Return the (X, Y) coordinate for the center point of the cell that contains the specified text.  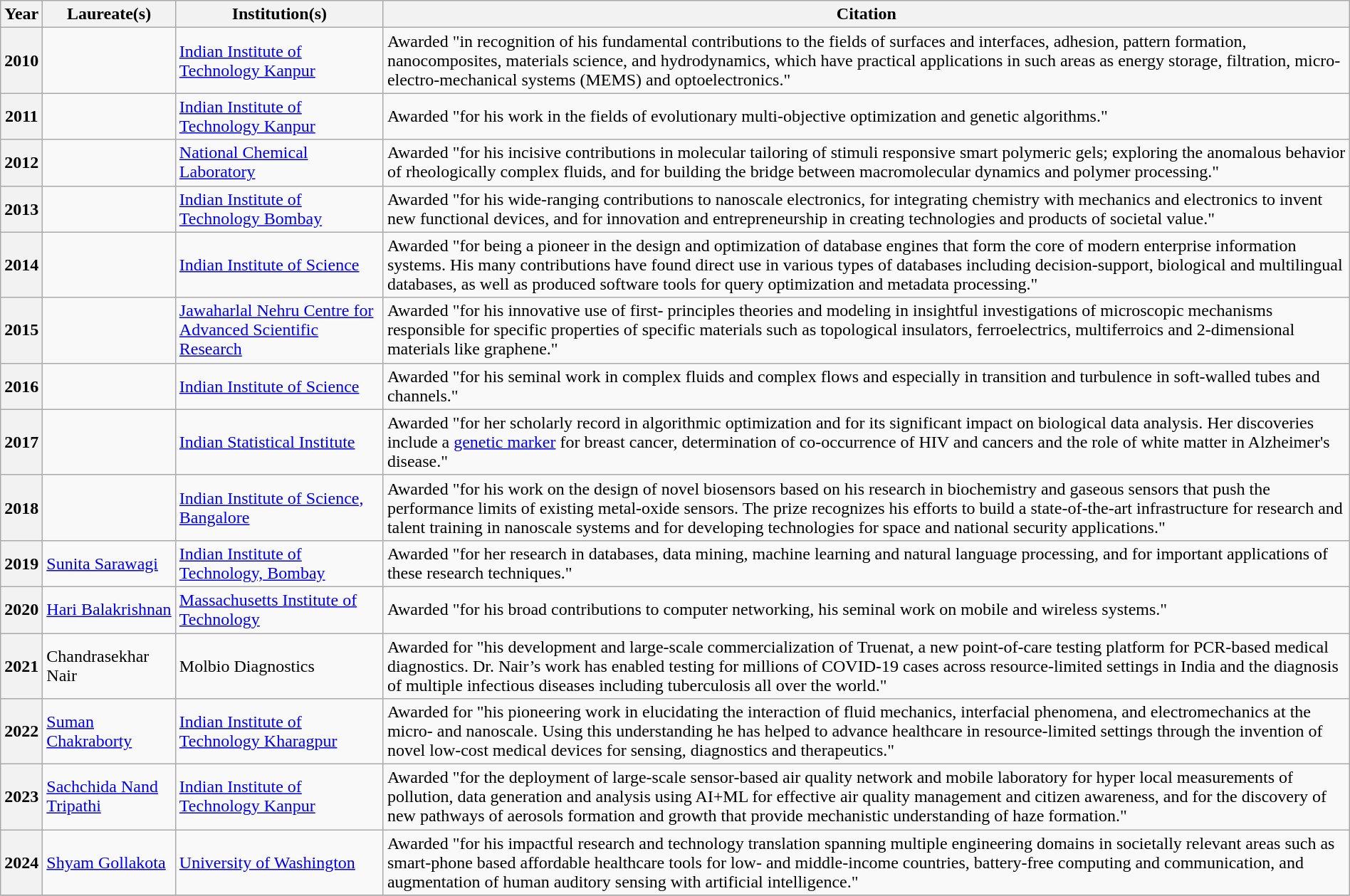
Suman Chakraborty (110, 732)
Indian Institute of Technology, Bombay (279, 564)
Jawaharlal Nehru Centre for Advanced Scientific Research (279, 330)
2023 (21, 797)
University of Washington (279, 863)
2021 (21, 666)
Citation (866, 14)
2024 (21, 863)
2014 (21, 265)
Awarded "for his seminal work in complex fluids and complex flows and especially in transition and turbulence in soft-walled tubes and channels." (866, 386)
Indian Statistical Institute (279, 442)
Awarded "for his broad contributions to computer networking, his seminal work on mobile and wireless systems." (866, 609)
Shyam Gollakota (110, 863)
Institution(s) (279, 14)
Massachusetts Institute of Technology (279, 609)
2019 (21, 564)
2010 (21, 60)
Sunita Sarawagi (110, 564)
2011 (21, 117)
2016 (21, 386)
2013 (21, 209)
2017 (21, 442)
Indian Institute of Science, Bangalore (279, 507)
Molbio Diagnostics (279, 666)
2022 (21, 732)
2012 (21, 162)
2020 (21, 609)
Sachchida Nand Tripathi (110, 797)
Indian Institute of Technology Kharagpur (279, 732)
Year (21, 14)
Indian Institute of Technology Bombay (279, 209)
2018 (21, 507)
National Chemical Laboratory (279, 162)
Laureate(s) (110, 14)
2015 (21, 330)
Awarded "for his work in the fields of evolutionary multi-objective optimization and genetic algorithms." (866, 117)
Chandrasekhar Nair (110, 666)
Hari Balakrishnan (110, 609)
